For the text-containing cell, return its midpoint in [x, y] coordinate format. 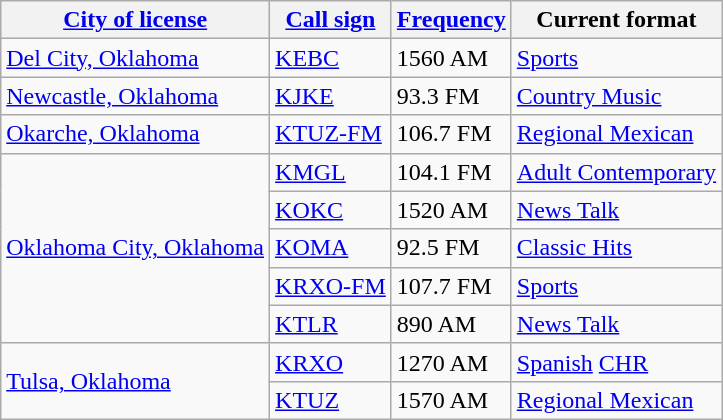
1560 AM [451, 58]
Country Music [616, 96]
Okarche, Oklahoma [136, 134]
Tulsa, Oklahoma [136, 381]
KTLR [331, 324]
Current format [616, 20]
1520 AM [451, 210]
92.5 FM [451, 248]
107.7 FM [451, 286]
104.1 FM [451, 172]
Call sign [331, 20]
Adult Contemporary [616, 172]
KRXO [331, 362]
1270 AM [451, 362]
106.7 FM [451, 134]
Classic Hits [616, 248]
Frequency [451, 20]
KEBC [331, 58]
KRXO-FM [331, 286]
93.3 FM [451, 96]
Del City, Oklahoma [136, 58]
890 AM [451, 324]
Newcastle, Oklahoma [136, 96]
KOKC [331, 210]
KMGL [331, 172]
KTUZ [331, 400]
KOMA [331, 248]
Spanish CHR [616, 362]
KJKE [331, 96]
1570 AM [451, 400]
City of license [136, 20]
Oklahoma City, Oklahoma [136, 248]
KTUZ-FM [331, 134]
